Provide the (x, y) coordinate of the cell's center where the given text is located.  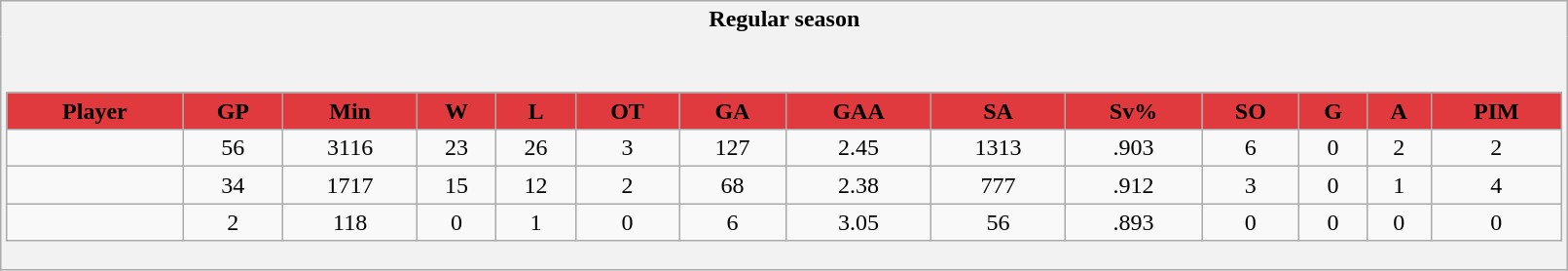
1313 (999, 148)
SO (1251, 111)
12 (536, 185)
2.45 (858, 148)
4 (1496, 185)
68 (732, 185)
127 (732, 148)
15 (456, 185)
1717 (350, 185)
23 (456, 148)
3.05 (858, 222)
.912 (1133, 185)
26 (536, 148)
.893 (1133, 222)
GAA (858, 111)
2.38 (858, 185)
Player (95, 111)
34 (234, 185)
GP (234, 111)
118 (350, 222)
OT (627, 111)
.903 (1133, 148)
W (456, 111)
Min (350, 111)
Regular season (784, 19)
A (1399, 111)
777 (999, 185)
L (536, 111)
Sv% (1133, 111)
GA (732, 111)
G (1333, 111)
SA (999, 111)
3116 (350, 148)
PIM (1496, 111)
